Output the [X, Y] coordinate of the center of the cell containing the given text.  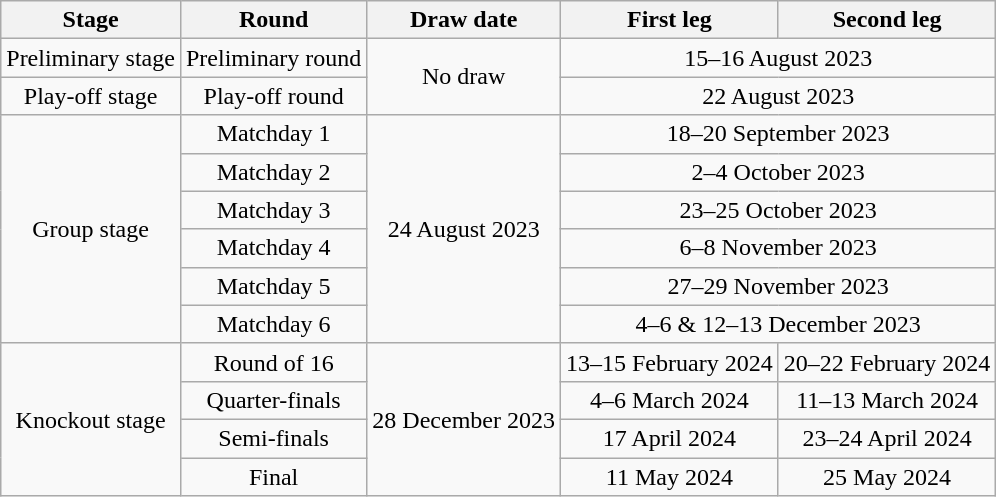
22 August 2023 [778, 96]
Play-off round [273, 96]
4–6 & 12–13 December 2023 [778, 324]
Semi-finals [273, 438]
25 May 2024 [887, 477]
24 August 2023 [464, 229]
Round of 16 [273, 362]
4–6 March 2024 [669, 400]
23–24 April 2024 [887, 438]
6–8 November 2023 [778, 248]
18–20 September 2023 [778, 134]
Quarter-finals [273, 400]
2–4 October 2023 [778, 172]
Matchday 3 [273, 210]
Play-off stage [91, 96]
23–25 October 2023 [778, 210]
Knockout stage [91, 419]
11 May 2024 [669, 477]
11–13 March 2024 [887, 400]
Preliminary round [273, 58]
Group stage [91, 229]
Matchday 5 [273, 286]
Stage [91, 20]
27–29 November 2023 [778, 286]
Matchday 4 [273, 248]
First leg [669, 20]
Draw date [464, 20]
Round [273, 20]
17 April 2024 [669, 438]
Preliminary stage [91, 58]
Matchday 6 [273, 324]
28 December 2023 [464, 419]
15–16 August 2023 [778, 58]
Matchday 1 [273, 134]
20–22 February 2024 [887, 362]
Final [273, 477]
Matchday 2 [273, 172]
13–15 February 2024 [669, 362]
Second leg [887, 20]
No draw [464, 77]
